Output the [X, Y] coordinate of the center of the cell containing the given text.  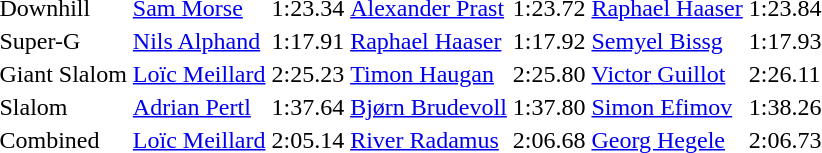
Simon Efimov [667, 107]
Adrian Pertl [199, 107]
1:17.91 [308, 41]
Bjørn Brudevoll [429, 107]
Nils Alphand [199, 41]
2:25.23 [308, 74]
1:37.64 [308, 107]
1:17.92 [549, 41]
Raphael Haaser [429, 41]
Loïc Meillard [199, 74]
Victor Guillot [667, 74]
Semyel Bissg [667, 41]
Timon Haugan [429, 74]
2:25.80 [549, 74]
1:37.80 [549, 107]
